Pinpoint the cell where the given text exists, returning its (X, Y) midpoint coordinate. 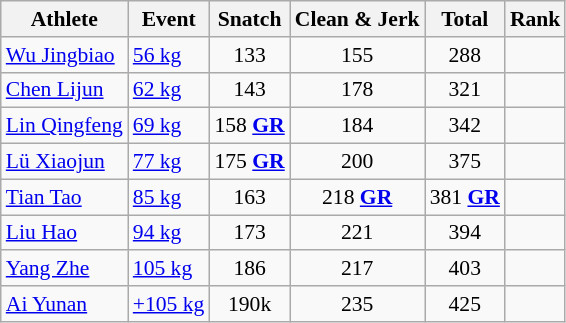
Clean & Jerk (358, 19)
Rank (536, 19)
235 (358, 304)
178 (358, 90)
Lü Xiaojun (64, 162)
200 (358, 162)
Snatch (249, 19)
403 (465, 269)
218 GR (358, 197)
143 (249, 90)
77 kg (169, 162)
Wu Jingbiao (64, 55)
Total (465, 19)
69 kg (169, 126)
85 kg (169, 197)
Athlete (64, 19)
221 (358, 233)
163 (249, 197)
394 (465, 233)
62 kg (169, 90)
Tian Tao (64, 197)
342 (465, 126)
94 kg (169, 233)
288 (465, 55)
158 GR (249, 126)
Chen Lijun (64, 90)
184 (358, 126)
Yang Zhe (64, 269)
190k (249, 304)
175 GR (249, 162)
375 (465, 162)
56 kg (169, 55)
Ai Yunan (64, 304)
173 (249, 233)
Liu Hao (64, 233)
Event (169, 19)
217 (358, 269)
133 (249, 55)
186 (249, 269)
Lin Qingfeng (64, 126)
105 kg (169, 269)
155 (358, 55)
321 (465, 90)
+105 kg (169, 304)
381 GR (465, 197)
425 (465, 304)
